Pinpoint the cell where the given text exists, returning its [X, Y] midpoint coordinate. 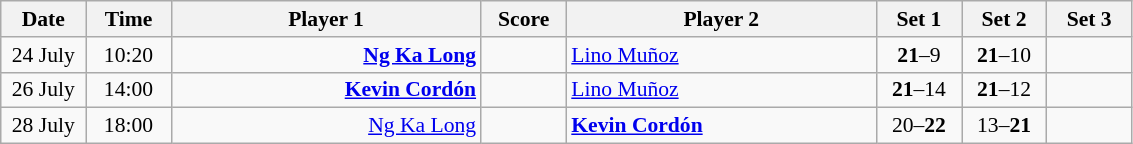
20–22 [918, 126]
Score [524, 19]
Player 2 [721, 19]
28 July [44, 126]
18:00 [128, 126]
14:00 [128, 90]
21–14 [918, 90]
13–21 [1004, 126]
Time [128, 19]
Player 1 [326, 19]
21–9 [918, 55]
21–10 [1004, 55]
10:20 [128, 55]
24 July [44, 55]
Set 1 [918, 19]
21–12 [1004, 90]
26 July [44, 90]
Set 2 [1004, 19]
Date [44, 19]
Set 3 [1090, 19]
